Return (x, y) of the center of cell containing provided text 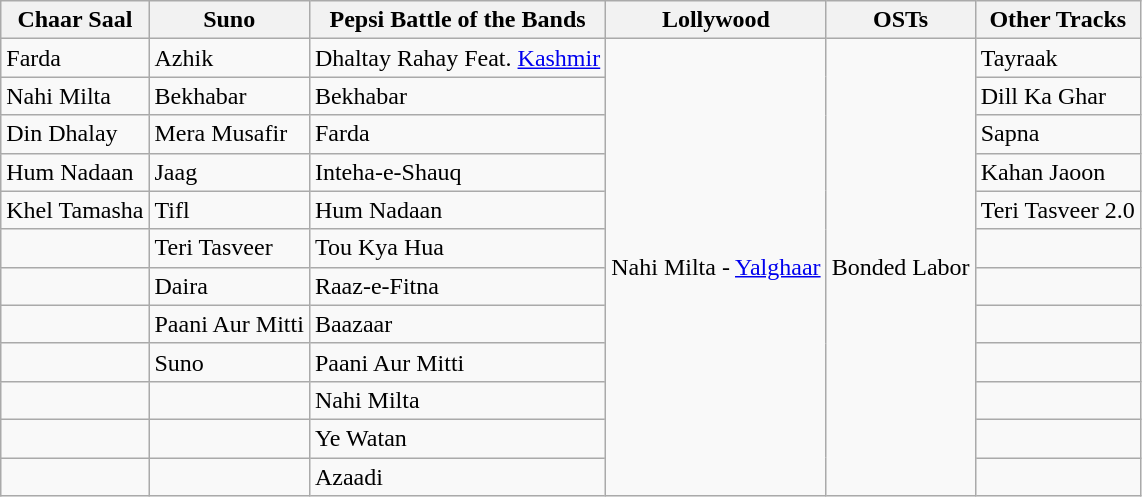
Khel Tamasha (75, 210)
Dhaltay Rahay Feat. Kashmir (457, 58)
Sapna (1058, 134)
Bonded Labor (900, 268)
Baazaar (457, 324)
Tayraak (1058, 58)
Din Dhalay (75, 134)
Tou Kya Hua (457, 248)
Raaz-e-Fitna (457, 286)
Other Tracks (1058, 20)
Ye Watan (457, 438)
Pepsi Battle of the Bands (457, 20)
Daira (229, 286)
Teri Tasveer 2.0 (1058, 210)
Dill Ka Ghar (1058, 96)
Chaar Saal (75, 20)
OSTs (900, 20)
Nahi Milta - Yalghaar (716, 268)
Mera Musafir (229, 134)
Lollywood (716, 20)
Inteha-e-Shauq (457, 172)
Kahan Jaoon (1058, 172)
Jaag (229, 172)
Azaadi (457, 477)
Tifl (229, 210)
Azhik (229, 58)
Teri Tasveer (229, 248)
